Return the [X, Y] coordinate for the center point of the cell that contains the specified text.  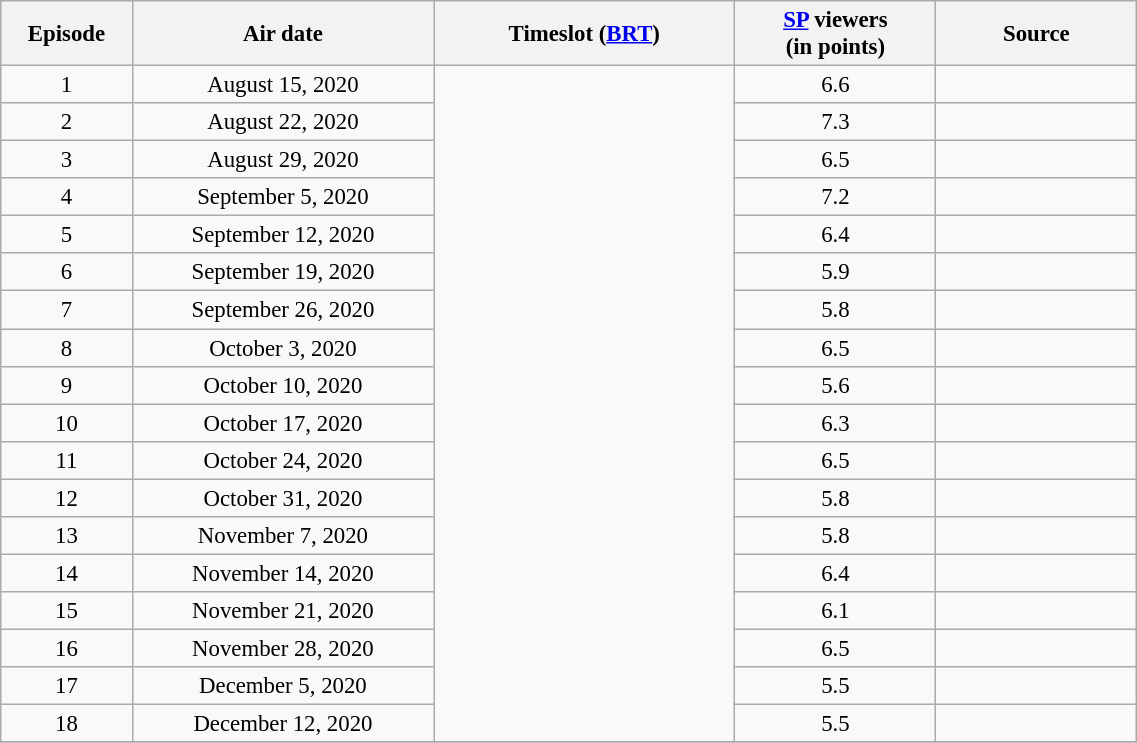
6.1 [836, 611]
6.3 [836, 423]
7.2 [836, 197]
September 12, 2020 [282, 235]
3 [66, 160]
10 [66, 423]
2 [66, 122]
11 [66, 460]
1 [66, 85]
August 29, 2020 [282, 160]
October 10, 2020 [282, 385]
18 [66, 724]
7 [66, 310]
14 [66, 573]
October 24, 2020 [282, 460]
6.6 [836, 85]
September 19, 2020 [282, 273]
Air date [282, 34]
December 5, 2020 [282, 686]
13 [66, 536]
8 [66, 348]
5.9 [836, 273]
August 15, 2020 [282, 85]
August 22, 2020 [282, 122]
December 12, 2020 [282, 724]
16 [66, 648]
12 [66, 498]
October 31, 2020 [282, 498]
Source [1036, 34]
November 21, 2020 [282, 611]
Episode [66, 34]
SP viewers(in points) [836, 34]
4 [66, 197]
October 17, 2020 [282, 423]
5.6 [836, 385]
17 [66, 686]
September 26, 2020 [282, 310]
6 [66, 273]
7.3 [836, 122]
5 [66, 235]
November 14, 2020 [282, 573]
15 [66, 611]
November 28, 2020 [282, 648]
9 [66, 385]
October 3, 2020 [282, 348]
Timeslot (BRT) [584, 34]
November 7, 2020 [282, 536]
September 5, 2020 [282, 197]
